Detect which cell encompasses the target text, then output its (x, y) center coordinate. 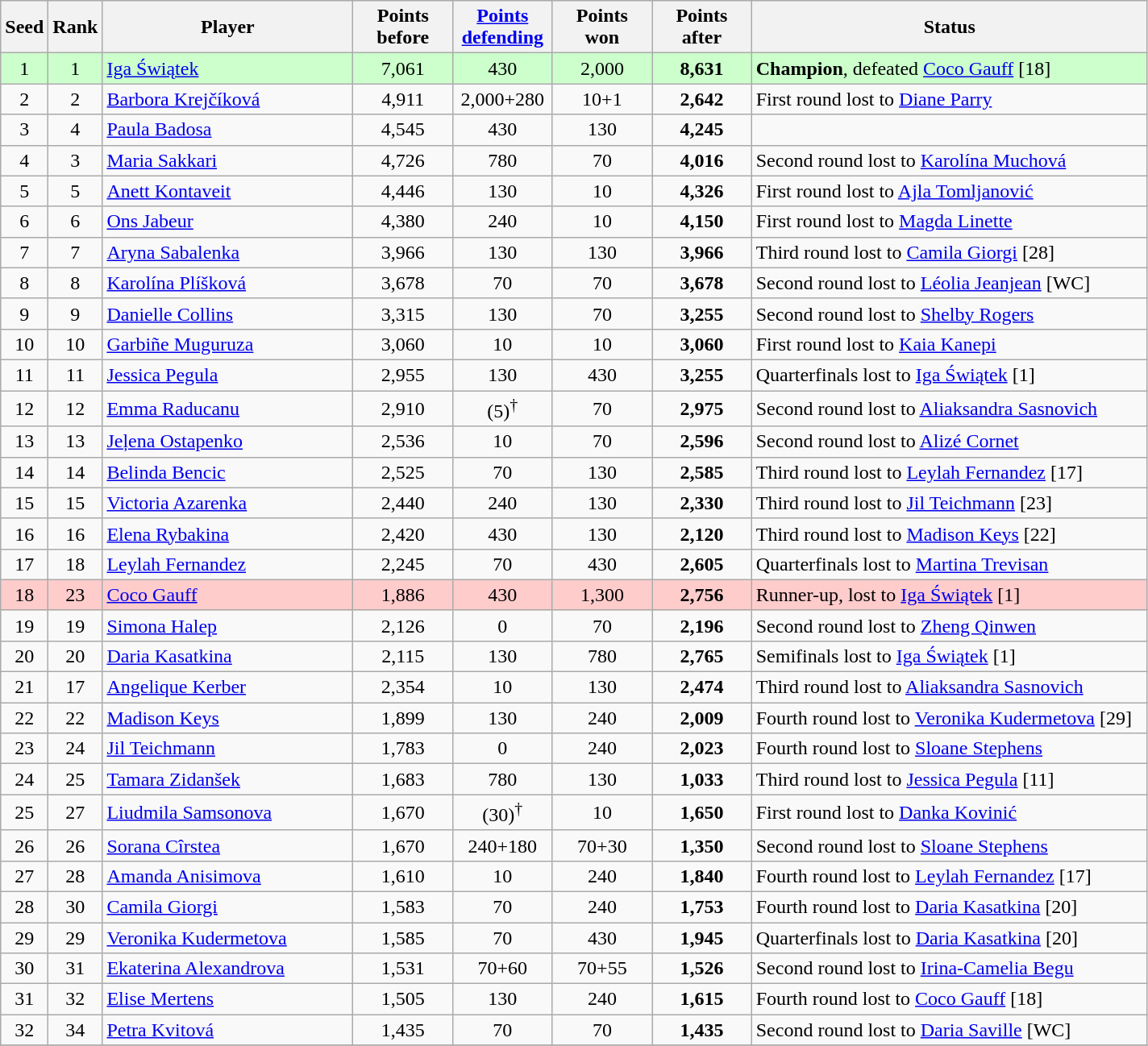
1,350 (702, 845)
70+30 (602, 845)
Ons Jabeur (227, 222)
Second round lost to Zheng Qinwen (950, 625)
Fourth round lost to Sloane Stephens (950, 749)
2,126 (403, 625)
Second round lost to Aliaksandra Sasnovich (950, 408)
Third round lost to Jessica Pegula [11] (950, 779)
1,300 (602, 595)
2,196 (702, 625)
2,120 (702, 533)
2,115 (403, 656)
Leylah Fernandez (227, 564)
4,545 (403, 130)
1,683 (403, 779)
4,380 (403, 222)
Danielle Collins (227, 313)
2,605 (702, 564)
2,440 (403, 503)
Garbiñe Muguruza (227, 344)
1,583 (403, 907)
Second round lost to Alizé Cornet (950, 442)
1,585 (403, 938)
2,585 (702, 472)
Runner-up, lost to Iga Świątek [1] (950, 595)
2,525 (403, 472)
Second round lost to Daria Saville [WC] (950, 1030)
Tamara Zidanšek (227, 779)
Iga Świątek (227, 68)
1,783 (403, 749)
Ekaterina Alexandrova (227, 969)
First round lost to Kaia Kanepi (950, 344)
2,000+280 (503, 99)
Second round lost to Shelby Rogers (950, 313)
Jil Teichmann (227, 749)
1,945 (702, 938)
Points before (403, 27)
Points won (602, 27)
21 (24, 687)
Second round lost to Karolína Muchová (950, 160)
2,354 (403, 687)
Semifinals lost to Iga Świątek [1] (950, 656)
Elise Mertens (227, 999)
4,446 (403, 191)
1,840 (702, 876)
Maria Sakkari (227, 160)
1,033 (702, 779)
10+1 (602, 99)
Veronika Kudermetova (227, 938)
Amanda Anisimova (227, 876)
Emma Raducanu (227, 408)
2,474 (702, 687)
Quarterfinals lost to Iga Świątek [1] (950, 375)
1,531 (403, 969)
Karolína Plíšková (227, 283)
Barbora Krejčíková (227, 99)
Fourth round lost to Coco Gauff [18] (950, 999)
Coco Gauff (227, 595)
4,016 (702, 160)
1,886 (403, 595)
Second round lost to Irina-Camelia Begu (950, 969)
Second round lost to Sloane Stephens (950, 845)
(30)† (503, 812)
3,315 (403, 313)
4,911 (403, 99)
2,245 (403, 564)
Jessica Pegula (227, 375)
Simona Halep (227, 625)
Elena Rybakina (227, 533)
34 (76, 1030)
Third round lost to Leylah Fernandez [17] (950, 472)
Fourth round lost to Daria Kasatkina [20] (950, 907)
1,610 (403, 876)
First round lost to Danka Kovinić (950, 812)
2,596 (702, 442)
Third round lost to Aliaksandra Sasnovich (950, 687)
2,765 (702, 656)
Fourth round lost to Veronika Kudermetova [29] (950, 718)
2,420 (403, 533)
Madison Keys (227, 718)
Fourth round lost to Leylah Fernandez [17] (950, 876)
2,330 (702, 503)
2,009 (702, 718)
1,526 (702, 969)
2,000 (602, 68)
2,536 (403, 442)
2,955 (403, 375)
2,910 (403, 408)
1,615 (702, 999)
Status (950, 27)
8,631 (702, 68)
70+60 (503, 969)
(5)† (503, 408)
7,061 (403, 68)
Belinda Bencic (227, 472)
Victoria Azarenka (227, 503)
240+180 (503, 845)
2,642 (702, 99)
1,505 (403, 999)
Sorana Cîrstea (227, 845)
First round lost to Ajla Tomljanović (950, 191)
70+55 (602, 969)
2,023 (702, 749)
4,245 (702, 130)
Angelique Kerber (227, 687)
Rank (76, 27)
Player (227, 27)
Camila Giorgi (227, 907)
Points defending (503, 27)
First round lost to Diane Parry (950, 99)
Seed (24, 27)
Third round lost to Jil Teichmann [23] (950, 503)
First round lost to Magda Linette (950, 222)
4,326 (702, 191)
1,753 (702, 907)
Daria Kasatkina (227, 656)
4,726 (403, 160)
Liudmila Samsonova (227, 812)
Anett Kontaveit (227, 191)
Third round lost to Madison Keys [22] (950, 533)
Quarterfinals lost to Daria Kasatkina [20] (950, 938)
Quarterfinals lost to Martina Trevisan (950, 564)
4,150 (702, 222)
2,975 (702, 408)
Points after (702, 27)
Second round lost to Léolia Jeanjean [WC] (950, 283)
Jeļena Ostapenko (227, 442)
1,650 (702, 812)
Paula Badosa (227, 130)
2,756 (702, 595)
1,899 (403, 718)
Aryna Sabalenka (227, 252)
Third round lost to Camila Giorgi [28] (950, 252)
Champion, defeated Coco Gauff [18] (950, 68)
Petra Kvitová (227, 1030)
